Return the (x, y) coordinate for the center point of the cell that contains the specified text.  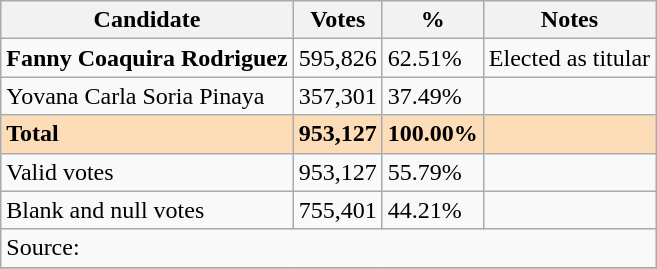
595,826 (338, 58)
Source: (328, 248)
Candidate (147, 20)
% (432, 20)
Votes (338, 20)
755,401 (338, 210)
Fanny Coaquira Rodriguez (147, 58)
Notes (569, 20)
Elected as titular (569, 58)
100.00% (432, 134)
37.49% (432, 96)
62.51% (432, 58)
Total (147, 134)
Blank and null votes (147, 210)
55.79% (432, 172)
357,301 (338, 96)
Valid votes (147, 172)
44.21% (432, 210)
Yovana Carla Soria Pinaya (147, 96)
